Detect which cell encompasses the target text, then output its [X, Y] center coordinate. 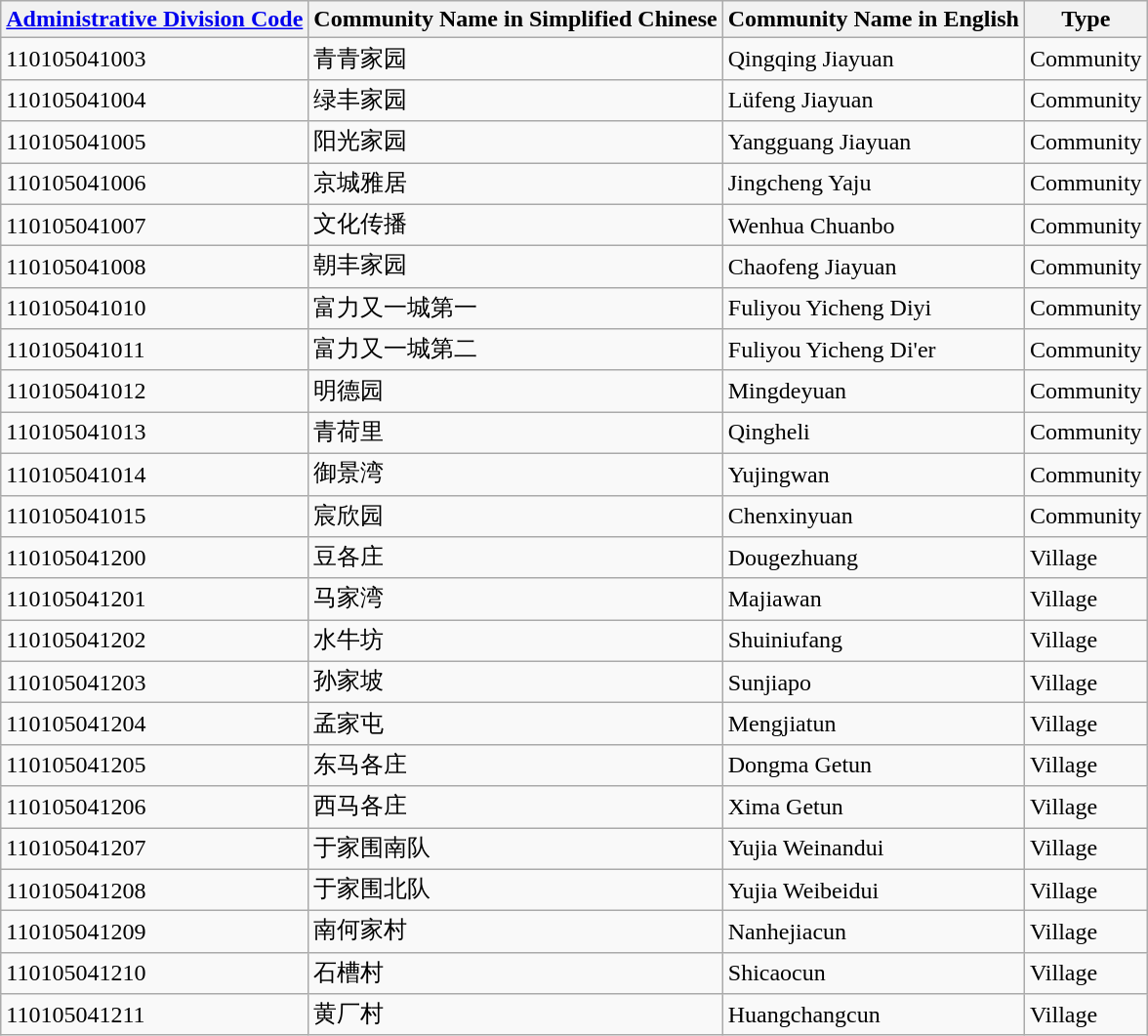
Qingqing Jiayuan [873, 59]
孙家坡 [515, 682]
Sunjiapo [873, 682]
Type [1086, 20]
马家湾 [515, 600]
Jingcheng Yaju [873, 184]
朝丰家园 [515, 268]
Yujia Weinandui [873, 850]
Yujingwan [873, 475]
文化传播 [515, 225]
110105041211 [154, 1015]
110105041207 [154, 850]
110105041004 [154, 100]
绿丰家园 [515, 100]
Chaofeng Jiayuan [873, 268]
110105041210 [154, 973]
御景湾 [515, 475]
青荷里 [515, 434]
110105041005 [154, 143]
Lüfeng Jiayuan [873, 100]
宸欣园 [515, 516]
Xima Getun [873, 807]
东马各庄 [515, 766]
Community Name in Simplified Chinese [515, 20]
Majiawan [873, 600]
于家围北队 [515, 891]
Mingdeyuan [873, 391]
Dongma Getun [873, 766]
Administrative Division Code [154, 20]
Dougezhuang [873, 559]
110105041008 [154, 268]
110105041202 [154, 641]
石槽村 [515, 973]
Fuliyou Yicheng Di'er [873, 350]
Wenhua Chuanbo [873, 225]
Fuliyou Yicheng Diyi [873, 309]
豆各庄 [515, 559]
110105041201 [154, 600]
Nanhejiacun [873, 932]
孟家屯 [515, 725]
明德园 [515, 391]
110105041014 [154, 475]
富力又一城第一 [515, 309]
黄厂村 [515, 1015]
Qingheli [873, 434]
110105041010 [154, 309]
Community Name in English [873, 20]
富力又一城第二 [515, 350]
青青家园 [515, 59]
Huangchangcun [873, 1015]
京城雅居 [515, 184]
110105041204 [154, 725]
110105041015 [154, 516]
110105041205 [154, 766]
于家围南队 [515, 850]
110105041208 [154, 891]
水牛坊 [515, 641]
110105041013 [154, 434]
110105041206 [154, 807]
Yujia Weibeidui [873, 891]
阳光家园 [515, 143]
Shuiniufang [873, 641]
110105041209 [154, 932]
Yangguang Jiayuan [873, 143]
110105041203 [154, 682]
110105041003 [154, 59]
西马各庄 [515, 807]
Mengjiatun [873, 725]
110105041200 [154, 559]
110105041006 [154, 184]
110105041007 [154, 225]
Chenxinyuan [873, 516]
Shicaocun [873, 973]
110105041011 [154, 350]
110105041012 [154, 391]
南何家村 [515, 932]
